Pinpoint the cell where the given text exists, returning its (X, Y) midpoint coordinate. 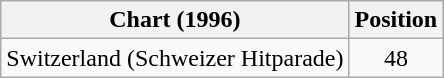
48 (396, 58)
Chart (1996) (175, 20)
Position (396, 20)
Switzerland (Schweizer Hitparade) (175, 58)
